For the text-containing cell, return its midpoint in [x, y] coordinate format. 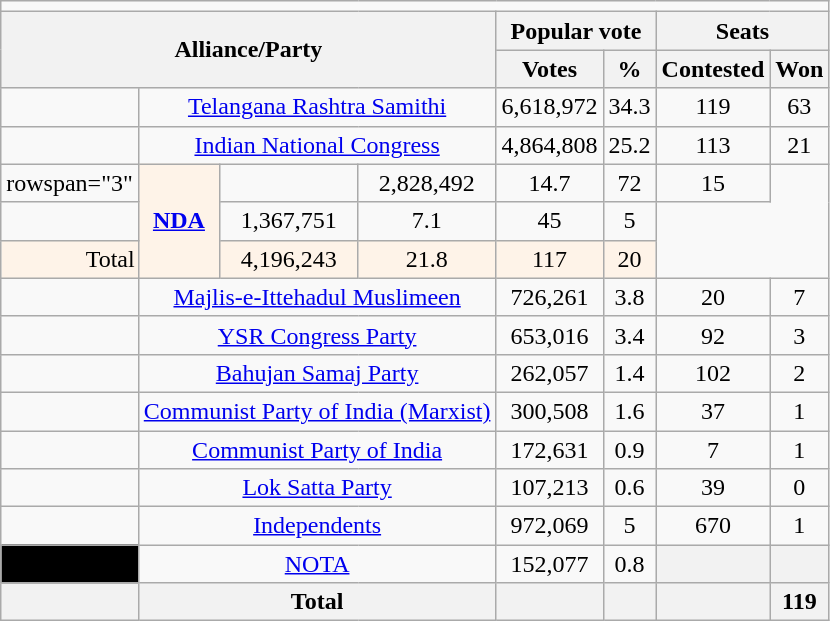
Bahujan Samaj Party [317, 373]
1.4 [630, 373]
YSR Congress Party [317, 335]
972,069 [550, 526]
Seats [742, 31]
0.6 [630, 488]
0.9 [630, 449]
262,057 [550, 373]
117 [550, 259]
Contested [713, 69]
113 [713, 145]
300,508 [550, 411]
172,631 [550, 449]
3 [800, 335]
6,618,972 [550, 107]
14.7 [550, 183]
102 [713, 373]
2,828,492 [427, 183]
7.1 [427, 221]
NOTA [317, 564]
72 [630, 183]
Independents [317, 526]
37 [713, 411]
4,196,243 [289, 259]
3.8 [630, 297]
152,077 [550, 564]
670 [713, 526]
92 [713, 335]
45 [550, 221]
653,016 [550, 335]
Votes [550, 69]
0.8 [630, 564]
39 [713, 488]
% [630, 69]
Won [800, 69]
34.3 [630, 107]
3.4 [630, 335]
Popular vote [576, 31]
15 [713, 183]
Alliance/Party [248, 50]
2 [800, 373]
NDA [178, 221]
25.2 [630, 145]
Indian National Congress [317, 145]
0 [800, 488]
4,864,808 [550, 145]
Communist Party of India (Marxist) [317, 411]
63 [800, 107]
Lok Satta Party [317, 488]
Communist Party of India [317, 449]
rowspan="3" [70, 183]
1,367,751 [289, 221]
107,213 [550, 488]
Telangana Rashtra Samithi [317, 107]
Majlis-e-Ittehadul Muslimeen [317, 297]
726,261 [550, 297]
1.6 [630, 411]
21.8 [427, 259]
21 [800, 145]
